Output the [X, Y] coordinate of the center of the cell containing the given text.  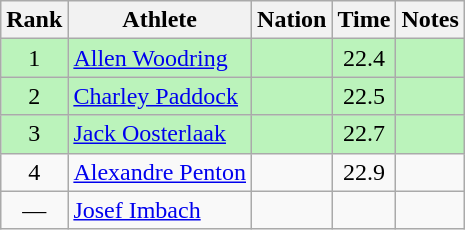
— [34, 210]
Charley Paddock [160, 96]
Jack Oosterlaak [160, 134]
4 [34, 172]
Alexandre Penton [160, 172]
2 [34, 96]
Rank [34, 20]
22.9 [364, 172]
Nation [292, 20]
Josef Imbach [160, 210]
3 [34, 134]
Athlete [160, 20]
22.5 [364, 96]
Time [364, 20]
1 [34, 58]
Notes [430, 20]
22.4 [364, 58]
Allen Woodring [160, 58]
22.7 [364, 134]
